Identify which cell holds the provided text, then report its [X, Y] central coordinate. 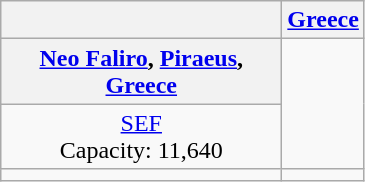
SEFCapacity: 11,640 [142, 136]
Neo Faliro, Piraeus, Greece [142, 72]
Greece [324, 20]
